Capture the cell that displays the provided text and extract its (x, y) central coordinate. 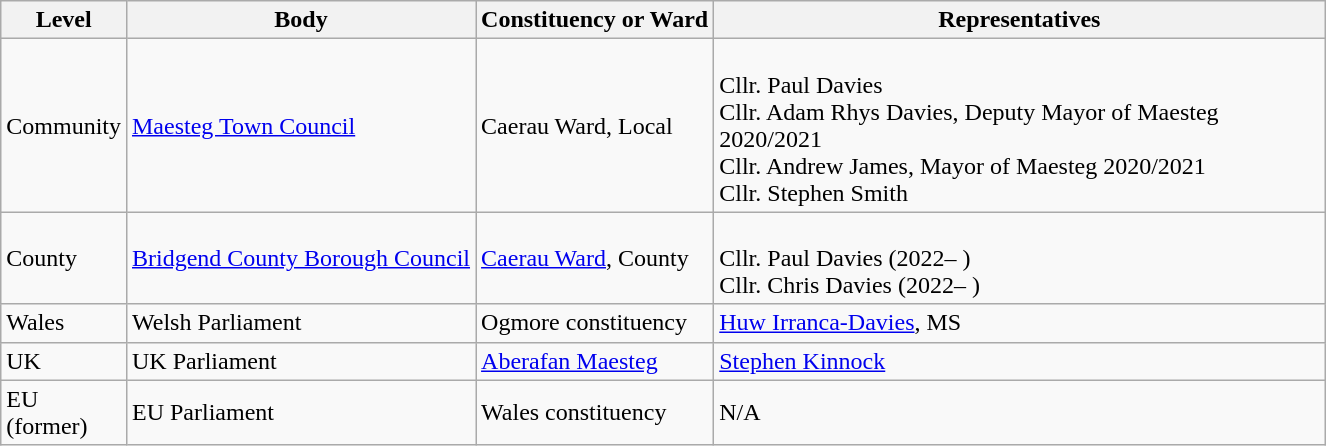
Cllr. Paul Davies Cllr. Adam Rhys Davies, Deputy Mayor of Maesteg 2020/2021 Cllr. Andrew James, Mayor of Maesteg 2020/2021 Cllr. Stephen Smith (1020, 126)
Body (300, 20)
Maesteg Town Council (300, 126)
EU(former) (64, 412)
Welsh Parliament (300, 323)
Constituency or Ward (595, 20)
Community (64, 126)
UK Parliament (300, 361)
UK (64, 361)
Caerau Ward, Local (595, 126)
Caerau Ward, County (595, 258)
Stephen Kinnock (1020, 361)
Level (64, 20)
County (64, 258)
Cllr. Paul Davies (2022– ) Cllr. Chris Davies (2022– ) (1020, 258)
Aberafan Maesteg (595, 361)
EU Parliament (300, 412)
Ogmore constituency (595, 323)
N/A (1020, 412)
Wales constituency (595, 412)
Wales (64, 323)
Bridgend County Borough Council (300, 258)
Representatives (1020, 20)
Huw Irranca-Davies, MS (1020, 323)
